For the text-containing cell, return its midpoint in [X, Y] coordinate format. 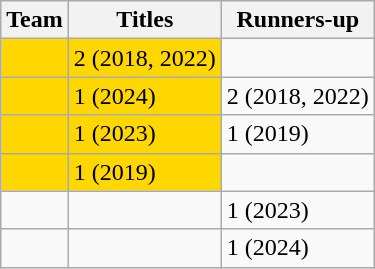
Team [35, 20]
Runners-up [298, 20]
Titles [144, 20]
